Capture the cell that displays the provided text and extract its [x, y] central coordinate. 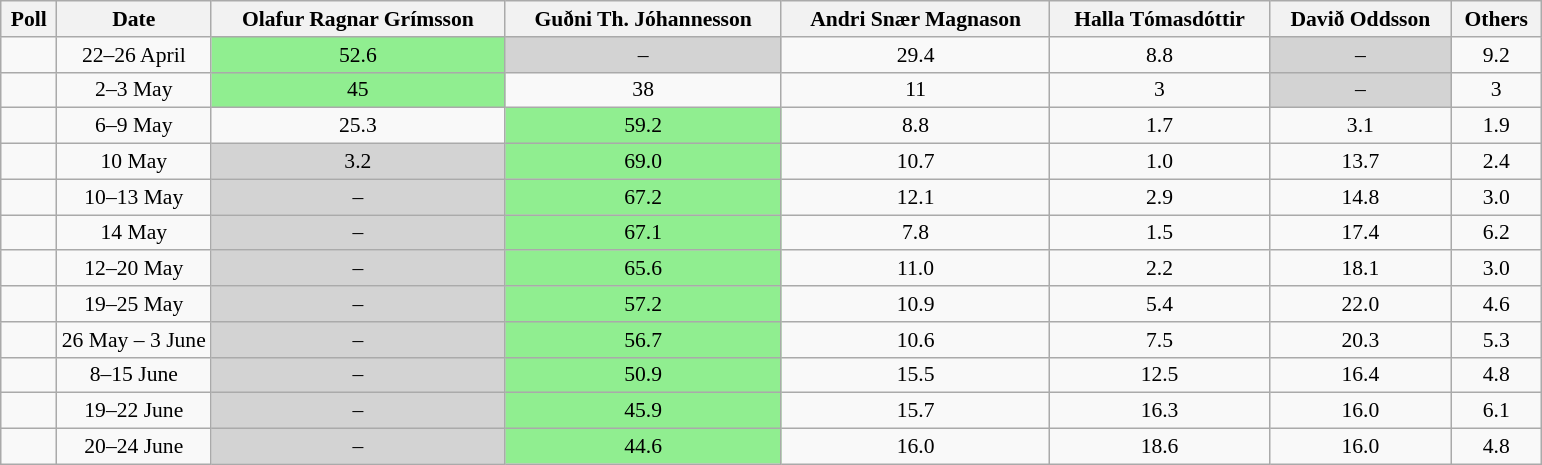
59.2 [643, 126]
1.9 [1496, 126]
25.3 [358, 126]
9.2 [1496, 55]
5.3 [1496, 340]
2.9 [1160, 197]
7.5 [1160, 340]
16.4 [1360, 375]
7.8 [915, 233]
38 [643, 90]
2.2 [1160, 269]
29.4 [915, 55]
11.0 [915, 269]
10 May [134, 162]
50.9 [643, 375]
45 [358, 90]
14.8 [1360, 197]
26 May – 3 June [134, 340]
5.4 [1160, 304]
22.0 [1360, 304]
6.1 [1496, 411]
14 May [134, 233]
10–13 May [134, 197]
Halla Tómasdóttir [1160, 19]
57.2 [643, 304]
3.1 [1360, 126]
56.7 [643, 340]
3.2 [358, 162]
Guðni Th. Jóhannesson [643, 19]
18.6 [1160, 447]
45.9 [643, 411]
1.7 [1160, 126]
16.3 [1160, 411]
2–3 May [134, 90]
11 [915, 90]
12.1 [915, 197]
1.0 [1160, 162]
Davið Oddsson [1360, 19]
19–22 June [134, 411]
6–9 May [134, 126]
Andri Snær Magnason [915, 19]
Poll [29, 19]
12–20 May [134, 269]
8–15 June [134, 375]
10.9 [915, 304]
15.7 [915, 411]
19–25 May [134, 304]
67.1 [643, 233]
65.6 [643, 269]
13.7 [1360, 162]
18.1 [1360, 269]
52.6 [358, 55]
12.5 [1160, 375]
22–26 April [134, 55]
2.4 [1496, 162]
6.2 [1496, 233]
17.4 [1360, 233]
69.0 [643, 162]
1.5 [1160, 233]
10.6 [915, 340]
20.3 [1360, 340]
Olafur Ragnar Grímsson [358, 19]
4.6 [1496, 304]
Others [1496, 19]
Date [134, 19]
20–24 June [134, 447]
15.5 [915, 375]
67.2 [643, 197]
44.6 [643, 447]
10.7 [915, 162]
